Capture the cell that displays the provided text and extract its (X, Y) central coordinate. 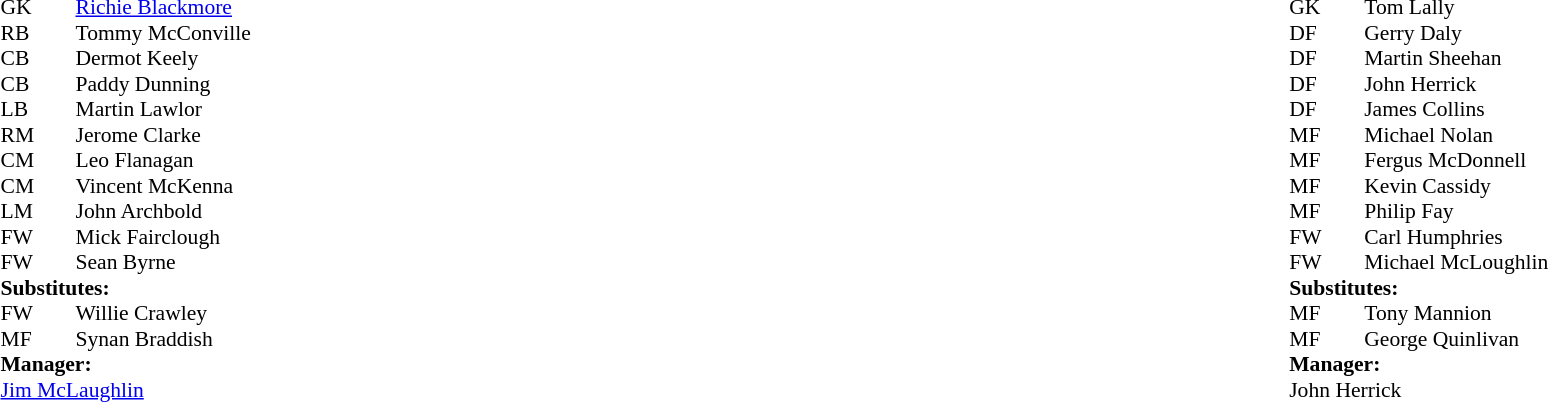
Paddy Dunning (164, 84)
Jerome Clarke (164, 135)
Sean Byrne (164, 263)
Tommy McConville (164, 33)
Synan Braddish (164, 339)
Willie Crawley (164, 313)
Fergus McDonnell (1456, 161)
Michael McLoughlin (1456, 263)
James Collins (1456, 109)
Philip Fay (1456, 211)
LM (19, 211)
Tony Mannion (1456, 313)
Kevin Cassidy (1456, 186)
RM (19, 135)
LB (19, 109)
Michael Nolan (1456, 135)
Martin Sheehan (1456, 59)
George Quinlivan (1456, 339)
Martin Lawlor (164, 109)
Carl Humphries (1456, 237)
RB (19, 33)
Dermot Keely (164, 59)
Leo Flanagan (164, 161)
John Archbold (164, 211)
Mick Fairclough (164, 237)
Vincent McKenna (164, 186)
John Herrick (1456, 84)
Gerry Daly (1456, 33)
